Return (x, y) of the center of cell containing provided text 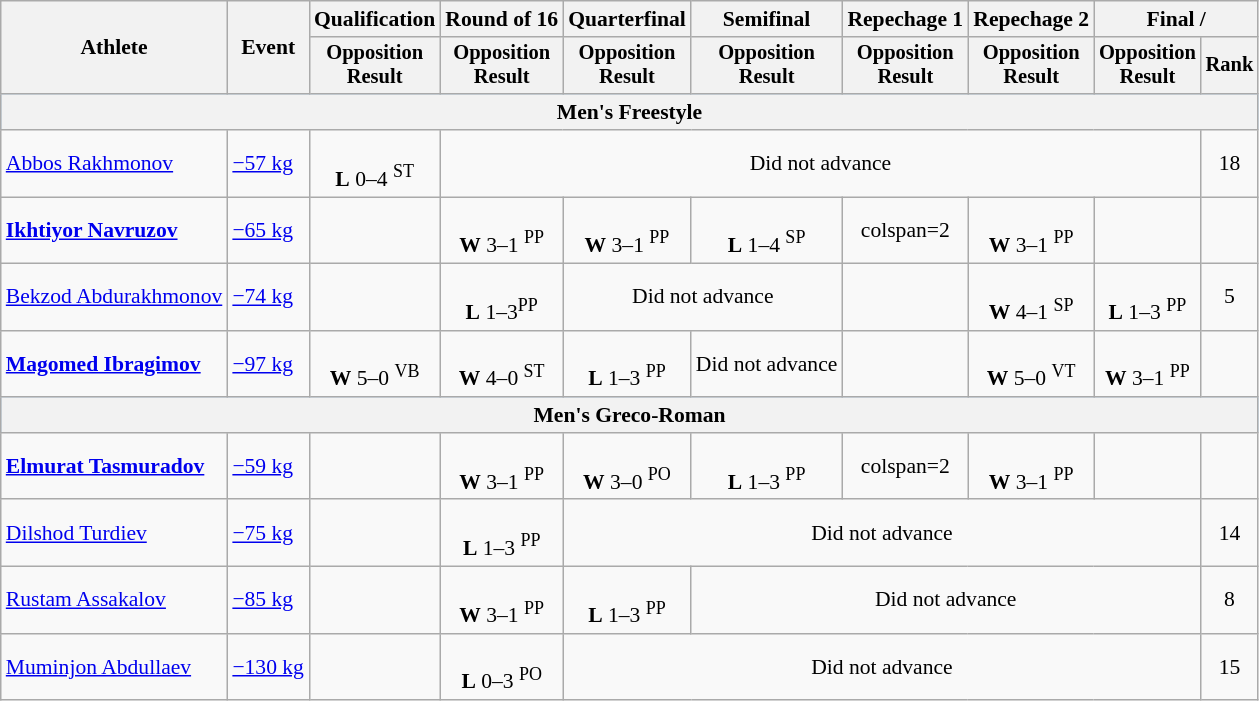
Repechage 2 (1031, 19)
Muminjon Abdullaev (114, 666)
L 1–4 SP (767, 230)
18 (1230, 164)
−97 kg (268, 364)
Event (268, 48)
5 (1230, 298)
Men's Freestyle (630, 112)
Final / (1176, 19)
Men's Greco-Roman (630, 415)
W 3–0 PO (627, 466)
Magomed Ibragimov (114, 364)
−57 kg (268, 164)
Elmurat Tasmuradov (114, 466)
Ikhtiyor Navruzov (114, 230)
Dilshod Turdiev (114, 534)
−75 kg (268, 534)
L 0–4 ST (374, 164)
W 4–0 ST (502, 364)
−65 kg (268, 230)
W 4–1 SP (1031, 298)
Rank (1230, 66)
Semifinal (767, 19)
14 (1230, 534)
L 1–3PP (502, 298)
−85 kg (268, 600)
W 5–0 VB (374, 364)
Bekzod Abdurakhmonov (114, 298)
Quarterfinal (627, 19)
L 0–3 PO (502, 666)
15 (1230, 666)
Rustam Assakalov (114, 600)
−74 kg (268, 298)
8 (1230, 600)
−130 kg (268, 666)
Athlete (114, 48)
−59 kg (268, 466)
W 5–0 VT (1031, 364)
Qualification (374, 19)
Abbos Rakhmonov (114, 164)
Round of 16 (502, 19)
Repechage 1 (905, 19)
